For the text-containing cell, return its midpoint in (X, Y) coordinate format. 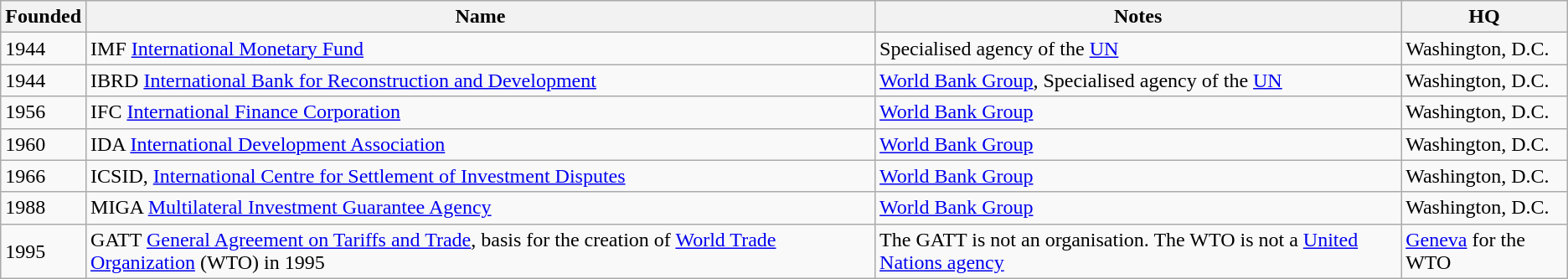
IFC International Finance Corporation (481, 112)
HQ (1484, 17)
MIGA Multilateral Investment Guarantee Agency (481, 208)
Name (481, 17)
GATT General Agreement on Tariffs and Trade, basis for the creation of World Trade Organization (WTO) in 1995 (481, 251)
IDA International Development Association (481, 144)
1995 (44, 251)
ICSID, International Centre for Settlement of Investment Disputes (481, 176)
1956 (44, 112)
IMF International Monetary Fund (481, 49)
Founded (44, 17)
Specialised agency of the UN (1138, 49)
IBRD International Bank for Reconstruction and Development (481, 80)
The GATT is not an organisation. The WTO is not a United Nations agency (1138, 251)
1988 (44, 208)
1960 (44, 144)
1966 (44, 176)
World Bank Group, Specialised agency of the UN (1138, 80)
Geneva for the WTO (1484, 251)
Notes (1138, 17)
